Pinpoint the cell where the given text exists, returning its (X, Y) midpoint coordinate. 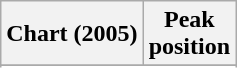
Peakposition (189, 34)
Chart (2005) (72, 34)
